Search for the cell housing the specified text and yield its (X, Y) center coordinate. 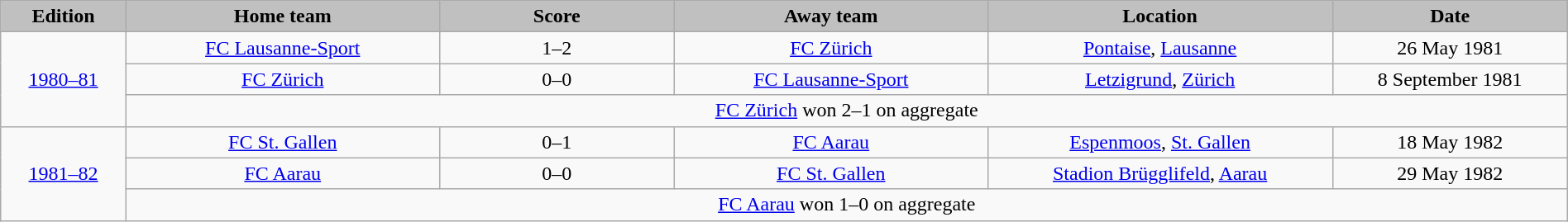
Date (1450, 17)
8 September 1981 (1450, 79)
Location (1159, 17)
29 May 1982 (1450, 173)
Pontaise, Lausanne (1159, 48)
26 May 1981 (1450, 48)
Score (557, 17)
Edition (64, 17)
1981–82 (64, 173)
1–2 (557, 48)
Home team (283, 17)
18 May 1982 (1450, 142)
FC Aarau won 1–0 on aggregate (847, 205)
0–1 (557, 142)
1980–81 (64, 79)
Espenmoos, St. Gallen (1159, 142)
Away team (830, 17)
Letzigrund, Zürich (1159, 79)
Stadion Brügglifeld, Aarau (1159, 173)
FC Zürich won 2–1 on aggregate (847, 111)
